Provide the [X, Y] coordinate of the cell's center where the given text is located.  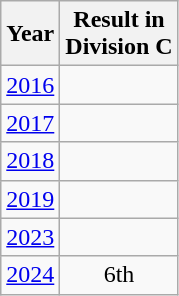
Result inDivision C [119, 34]
2018 [30, 161]
2023 [30, 237]
6th [119, 275]
Year [30, 34]
2019 [30, 199]
2024 [30, 275]
2016 [30, 85]
2017 [30, 123]
